Extract the (X, Y) coordinate from the center of the cell holding the provided text.  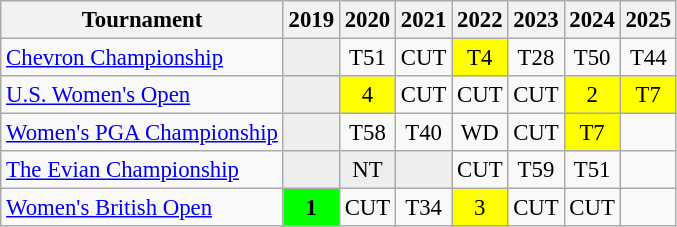
2019 (311, 20)
The Evian Championship (142, 170)
Women's British Open (142, 208)
T40 (424, 133)
1 (311, 208)
T28 (536, 58)
2021 (424, 20)
T59 (536, 170)
3 (480, 208)
T44 (648, 58)
Tournament (142, 20)
T34 (424, 208)
2020 (367, 20)
T4 (480, 58)
2025 (648, 20)
U.S. Women's Open (142, 95)
2024 (592, 20)
WD (480, 133)
2023 (536, 20)
T58 (367, 133)
4 (367, 95)
2022 (480, 20)
NT (367, 170)
Chevron Championship (142, 58)
T50 (592, 58)
2 (592, 95)
Women's PGA Championship (142, 133)
